Determine the [X, Y] coordinate at the center of the cell enclosing the given text.  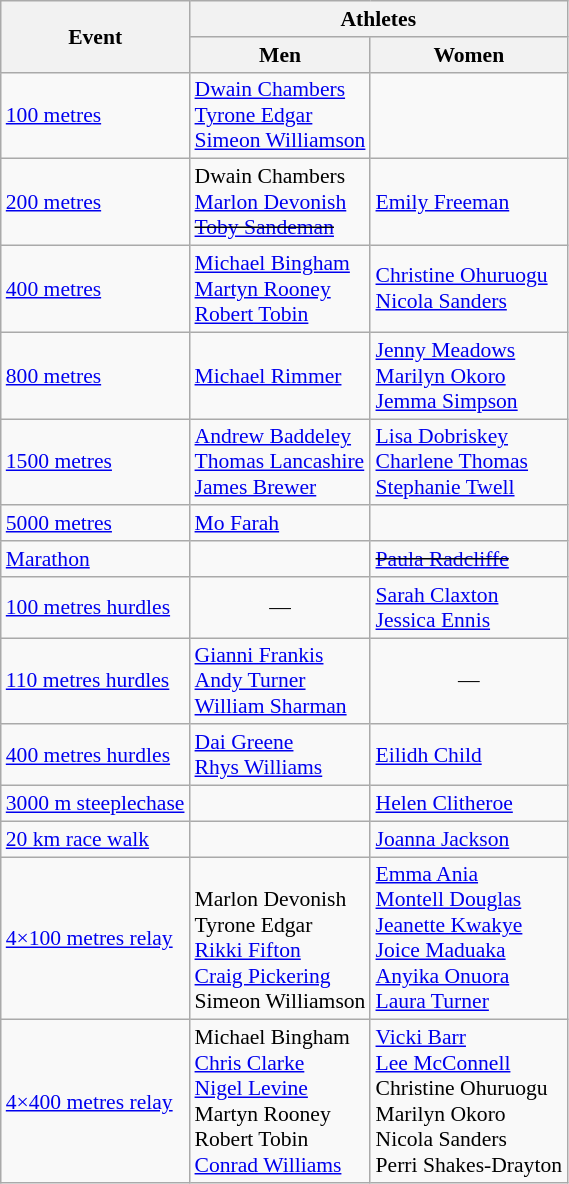
Jenny MeadowsMarilyn OkoroJemma Simpson [468, 376]
Vicki BarrLee McConnellChristine OhuruoguMarilyn OkoroNicola SandersPerri Shakes-Drayton [468, 1102]
Sarah ClaxtonJessica Ennis [468, 608]
Emily Freeman [468, 202]
110 metres hurdles [96, 682]
800 metres [96, 376]
1500 metres [96, 462]
Andrew Baddeley Thomas LancashireJames Brewer [280, 462]
400 metres [96, 290]
Dai GreeneRhys Williams [280, 756]
Christine OhuruoguNicola Sanders [468, 290]
Mo Farah [280, 524]
Men [280, 55]
Eilidh Child [468, 756]
Dwain ChambersMarlon DevonishToby Sandeman [280, 202]
Dwain ChambersTyrone EdgarSimeon Williamson [280, 116]
Lisa DobriskeyCharlene ThomasStephanie Twell [468, 462]
Michael BinghamChris ClarkeNigel LevineMartyn RooneyRobert TobinConrad Williams [280, 1102]
4×400 metres relay [96, 1102]
Paula Radcliffe [468, 559]
20 km race walk [96, 839]
100 metres [96, 116]
Marathon [96, 559]
5000 metres [96, 524]
Helen Clitheroe [468, 804]
100 metres hurdles [96, 608]
Event [96, 36]
Emma AniaMontell DouglasJeanette KwakyeJoice MaduakaAnyika OnuoraLaura Turner [468, 938]
Marlon DevonishTyrone EdgarRikki FiftonCraig PickeringSimeon Williamson [280, 938]
Joanna Jackson [468, 839]
3000 m steeplechase [96, 804]
200 metres [96, 202]
Michael BinghamMartyn RooneyRobert Tobin [280, 290]
400 metres hurdles [96, 756]
4×100 metres relay [96, 938]
Women [468, 55]
Athletes [379, 19]
Michael Rimmer [280, 376]
Gianni FrankisAndy TurnerWilliam Sharman [280, 682]
